Search for the cell housing the specified text and yield its [X, Y] center coordinate. 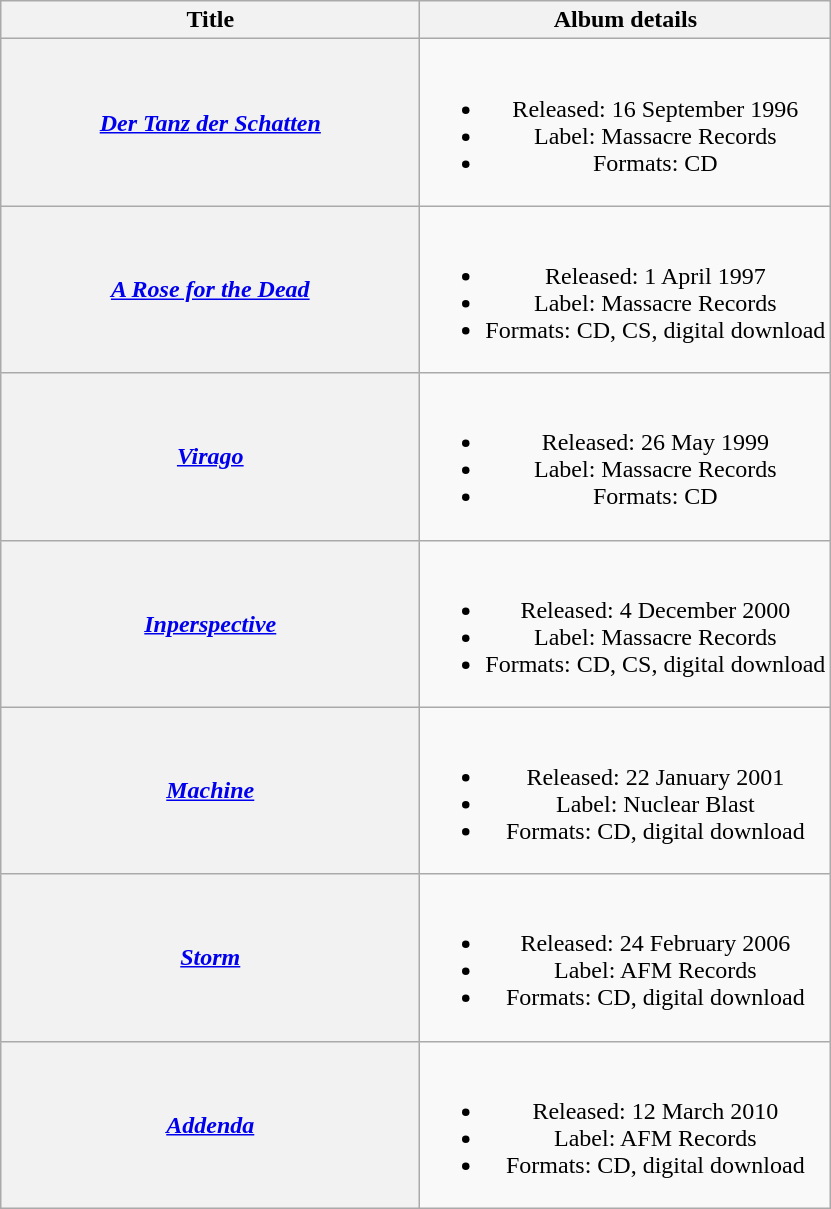
Released: 12 March 2010Label: AFM RecordsFormats: CD, digital download [626, 1124]
A Rose for the Dead [210, 290]
Released: 16 September 1996Label: Massacre RecordsFormats: CD [626, 122]
Released: 26 May 1999Label: Massacre RecordsFormats: CD [626, 456]
Title [210, 20]
Released: 24 February 2006Label: AFM RecordsFormats: CD, digital download [626, 958]
Released: 22 January 2001Label: Nuclear BlastFormats: CD, digital download [626, 790]
Released: 1 April 1997Label: Massacre RecordsFormats: CD, CS, digital download [626, 290]
Der Tanz der Schatten [210, 122]
Album details [626, 20]
Released: 4 December 2000Label: Massacre RecordsFormats: CD, CS, digital download [626, 624]
Virago [210, 456]
Addenda [210, 1124]
Machine [210, 790]
Inperspective [210, 624]
Storm [210, 958]
